Search for the cell housing the specified text and yield its (x, y) center coordinate. 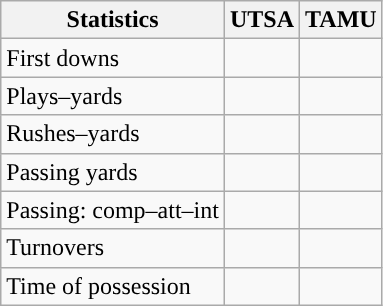
UTSA (262, 20)
Statistics (113, 20)
Rushes–yards (113, 134)
Plays–yards (113, 96)
Passing yards (113, 172)
Turnovers (113, 248)
TAMU (342, 20)
First downs (113, 58)
Passing: comp–att–int (113, 210)
Time of possession (113, 286)
